Find where the given text appears and provide that cell's center as [x, y] coordinate. 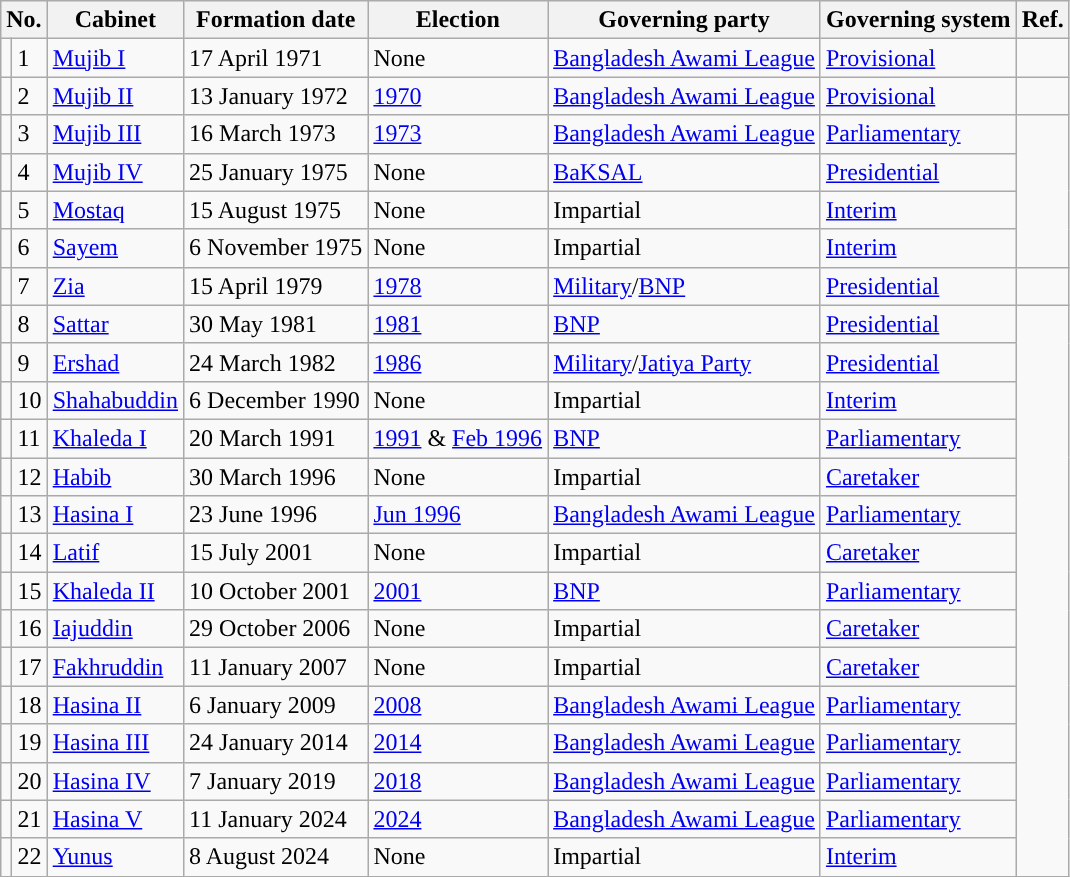
10 October 2001 [276, 591]
15 [30, 591]
Fakhruddin [115, 667]
Yunus [115, 857]
Khaleda I [115, 438]
Ershad [115, 362]
Hasina II [115, 705]
19 [30, 743]
Sattar [115, 324]
8 [30, 324]
13 January 1972 [276, 96]
Iajuddin [115, 629]
9 [30, 362]
Military/Jatiya Party [684, 362]
16 March 1973 [276, 134]
4 [30, 172]
29 October 2006 [276, 629]
Cabinet [115, 20]
2001 [458, 591]
20 [30, 781]
Latif [115, 553]
18 [30, 705]
Khaleda II [115, 591]
16 [30, 629]
Ref. [1042, 20]
8 August 2024 [276, 857]
7 [30, 286]
1 [30, 58]
Mostaq [115, 210]
Hasina IV [115, 781]
Hasina V [115, 819]
30 March 1996 [276, 477]
12 [30, 477]
6 December 1990 [276, 400]
10 [30, 400]
Sayem [115, 248]
15 August 1975 [276, 210]
Habib [115, 477]
1973 [458, 134]
Hasina I [115, 515]
15 April 1979 [276, 286]
Governing system [918, 20]
1986 [458, 362]
2014 [458, 743]
30 May 1981 [276, 324]
22 [30, 857]
1978 [458, 286]
6 November 1975 [276, 248]
25 January 1975 [276, 172]
24 March 1982 [276, 362]
17 [30, 667]
6 [30, 248]
20 March 1991 [276, 438]
Mujib II [115, 96]
23 June 1996 [276, 515]
2008 [458, 705]
6 January 2009 [276, 705]
Zia [115, 286]
Governing party [684, 20]
14 [30, 553]
3 [30, 134]
24 January 2014 [276, 743]
Mujib IV [115, 172]
No. [24, 20]
13 [30, 515]
Hasina III [115, 743]
1991 & Feb 1996 [458, 438]
11 January 2007 [276, 667]
15 July 2001 [276, 553]
Mujib I [115, 58]
2 [30, 96]
7 January 2019 [276, 781]
Formation date [276, 20]
21 [30, 819]
17 April 1971 [276, 58]
5 [30, 210]
2024 [458, 819]
2018 [458, 781]
Shahabuddin [115, 400]
1981 [458, 324]
11 [30, 438]
BaKSAL [684, 172]
11 January 2024 [276, 819]
Mujib III [115, 134]
Jun 1996 [458, 515]
1970 [458, 96]
Military/BNP [684, 286]
Election [458, 20]
